Identify which cell holds the provided text, then report its (x, y) central coordinate. 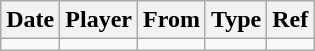
Date (30, 20)
Ref (290, 20)
Player (99, 20)
Type (236, 20)
From (171, 20)
